Pinpoint the cell where the given text exists, returning its (X, Y) midpoint coordinate. 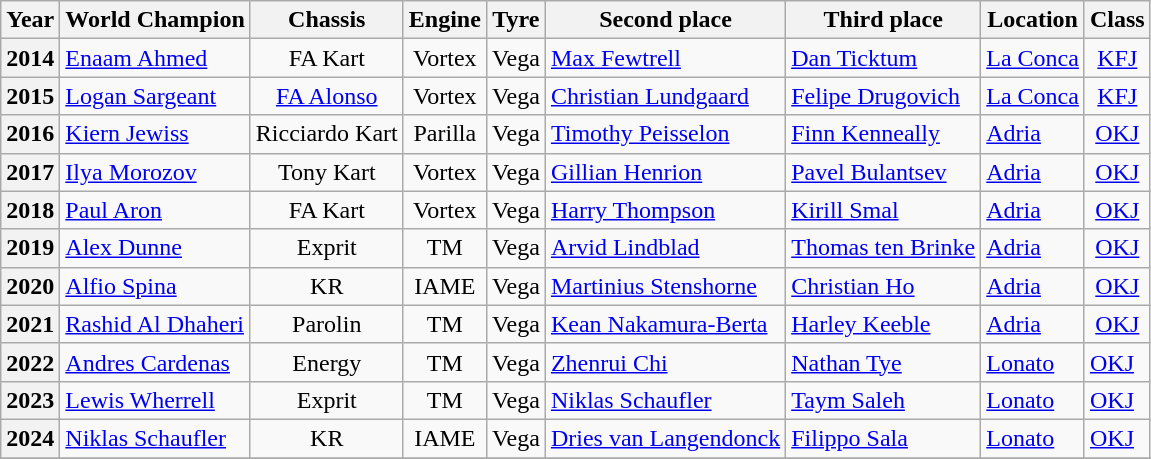
Rashid Al Dhaheri (155, 324)
Dries van Langendonck (665, 438)
FA Alonso (326, 96)
Third place (884, 20)
Tony Kart (326, 172)
2017 (30, 172)
Filippo Sala (884, 438)
Class (1117, 20)
Dan Ticktum (884, 58)
Paul Aron (155, 210)
Zhenrui Chi (665, 362)
Arvid Lindblad (665, 248)
Kean Nakamura-Berta (665, 324)
Engine (444, 20)
Gillian Henrion (665, 172)
Martinius Stenshorne (665, 286)
2018 (30, 210)
Nathan Tye (884, 362)
Year (30, 20)
Thomas ten Brinke (884, 248)
World Champion (155, 20)
Parolin (326, 324)
Felipe Drugovich (884, 96)
Max Fewtrell (665, 58)
Logan Sargeant (155, 96)
Enaam Ahmed (155, 58)
Energy (326, 362)
Harry Thompson (665, 210)
2020 (30, 286)
Finn Kenneally (884, 134)
Timothy Peisselon (665, 134)
Kiern Jewiss (155, 134)
2024 (30, 438)
Second place (665, 20)
Lewis Wherrell (155, 400)
Christian Ho (884, 286)
Chassis (326, 20)
2021 (30, 324)
2019 (30, 248)
2022 (30, 362)
2014 (30, 58)
2015 (30, 96)
Alex Dunne (155, 248)
Christian Lundgaard (665, 96)
2023 (30, 400)
Ricciardo Kart (326, 134)
2016 (30, 134)
Harley Keeble (884, 324)
Pavel Bulantsev (884, 172)
Kirill Smal (884, 210)
Location (1033, 20)
Tyre (516, 20)
Ilya Morozov (155, 172)
Alfio Spina (155, 286)
Taym Saleh (884, 400)
Parilla (444, 134)
Andres Cardenas (155, 362)
